For the text-containing cell, return its midpoint in [x, y] coordinate format. 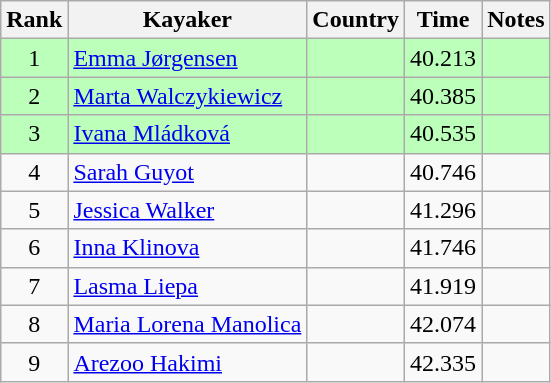
1 [34, 58]
40.213 [444, 58]
41.746 [444, 248]
42.074 [444, 324]
7 [34, 286]
Kayaker [188, 20]
4 [34, 172]
Time [444, 20]
42.335 [444, 362]
Jessica Walker [188, 210]
Maria Lorena Manolica [188, 324]
Sarah Guyot [188, 172]
Inna Klinova [188, 248]
8 [34, 324]
5 [34, 210]
Lasma Liepa [188, 286]
3 [34, 134]
Arezoo Hakimi [188, 362]
Notes [516, 20]
Country [356, 20]
Rank [34, 20]
Marta Walczykiewicz [188, 96]
41.919 [444, 286]
40.746 [444, 172]
40.385 [444, 96]
Emma Jørgensen [188, 58]
40.535 [444, 134]
2 [34, 96]
Ivana Mládková [188, 134]
6 [34, 248]
41.296 [444, 210]
9 [34, 362]
